Return the [x, y] coordinate for the center point of the cell that contains the specified text.  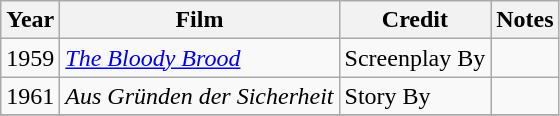
Year [30, 20]
Story By [415, 96]
The Bloody Brood [200, 58]
Film [200, 20]
Screenplay By [415, 58]
1959 [30, 58]
Credit [415, 20]
Notes [525, 20]
1961 [30, 96]
Aus Gründen der Sicherheit [200, 96]
